Return [x, y] of the center of cell containing provided text 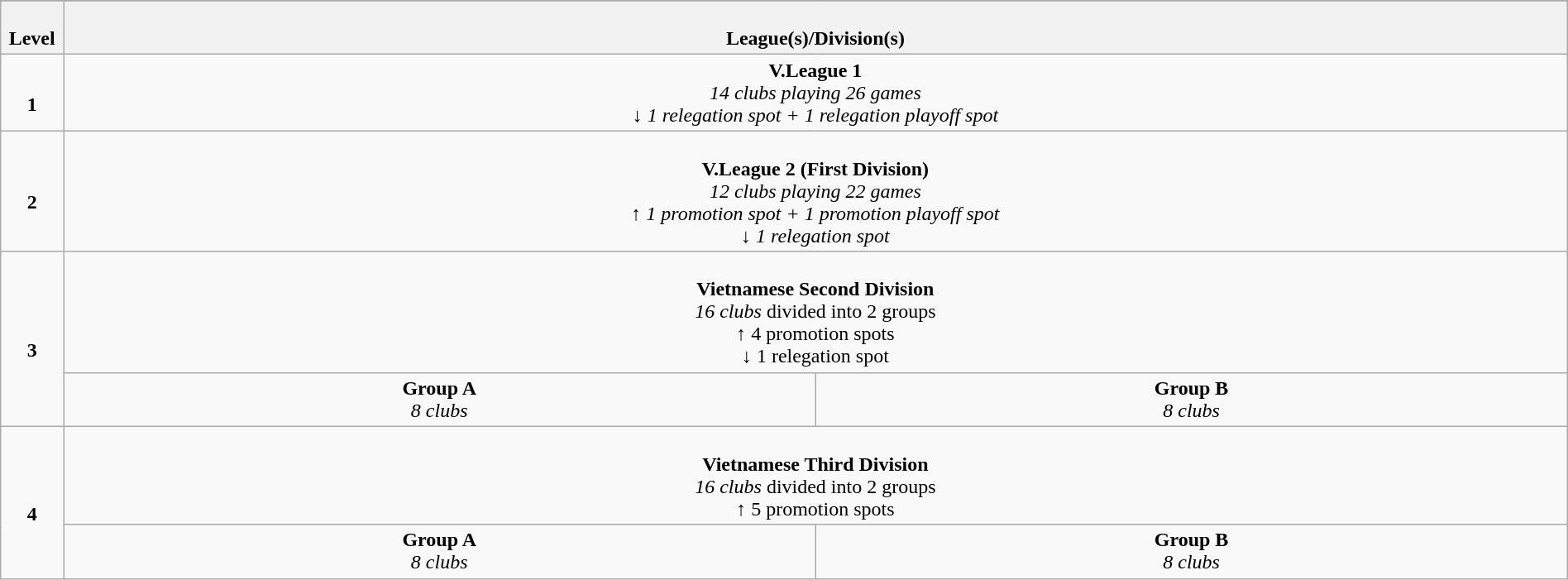
4 [32, 502]
Vietnamese Second Division 16 clubs divided into 2 groups ↑ 4 promotion spots ↓ 1 relegation spot [815, 312]
2 [32, 191]
League(s)/Division(s) [815, 28]
3 [32, 339]
Vietnamese Third Division16 clubs divided into 2 groups↑ 5 promotion spots [815, 475]
1 [32, 93]
V.League 114 clubs playing 26 games↓ 1 relegation spot + 1 relegation playoff spot [815, 93]
V.League 2 (First Division)12 clubs playing 22 games↑ 1 promotion spot + 1 promotion playoff spot↓ 1 relegation spot [815, 191]
Level [32, 28]
